Return [x, y] of the center of cell containing provided text 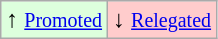
↓ Relegated [162, 20]
↑ Promoted [54, 20]
